Provide the [X, Y] coordinate of the cell's center where the given text is located.  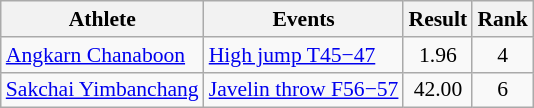
42.00 [438, 90]
Result [438, 19]
Javelin throw F56−57 [304, 90]
Athlete [102, 19]
Sakchai Yimbanchang [102, 90]
4 [502, 55]
6 [502, 90]
Angkarn Chanaboon [102, 55]
Rank [502, 19]
1.96 [438, 55]
High jump T45−47 [304, 55]
Events [304, 19]
